Find where the given text appears and provide that cell's center as (x, y) coordinate. 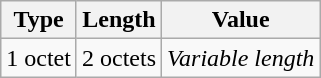
Length (118, 20)
Variable length (241, 58)
Type (39, 20)
1 octet (39, 58)
Value (241, 20)
2 octets (118, 58)
